Output the (x, y) coordinate of the center of the cell containing the given text.  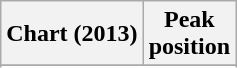
Chart (2013) (72, 34)
Peakposition (189, 34)
